For the text-containing cell, return its midpoint in [x, y] coordinate format. 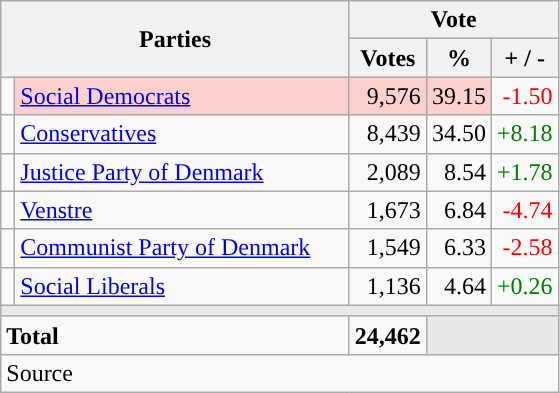
2,089 [388, 172]
1,673 [388, 210]
-1.50 [524, 96]
Parties [176, 39]
% [458, 58]
39.15 [458, 96]
Social Liberals [182, 286]
8.54 [458, 172]
Vote [454, 20]
Conservatives [182, 134]
-2.58 [524, 248]
Communist Party of Denmark [182, 248]
Total [176, 335]
-4.74 [524, 210]
Source [280, 373]
Venstre [182, 210]
9,576 [388, 96]
+8.18 [524, 134]
Votes [388, 58]
6.33 [458, 248]
Social Democrats [182, 96]
+ / - [524, 58]
+0.26 [524, 286]
34.50 [458, 134]
1,136 [388, 286]
8,439 [388, 134]
6.84 [458, 210]
+1.78 [524, 172]
Justice Party of Denmark [182, 172]
1,549 [388, 248]
24,462 [388, 335]
4.64 [458, 286]
